Determine the [X, Y] coordinate at the center of the cell enclosing the given text.  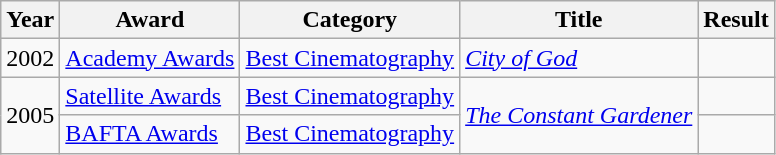
2005 [30, 115]
Title [579, 20]
Academy Awards [150, 58]
Satellite Awards [150, 96]
The Constant Gardener [579, 115]
City of God [579, 58]
Award [150, 20]
Category [350, 20]
2002 [30, 58]
Year [30, 20]
BAFTA Awards [150, 134]
Result [736, 20]
